For the text-containing cell, return its midpoint in (x, y) coordinate format. 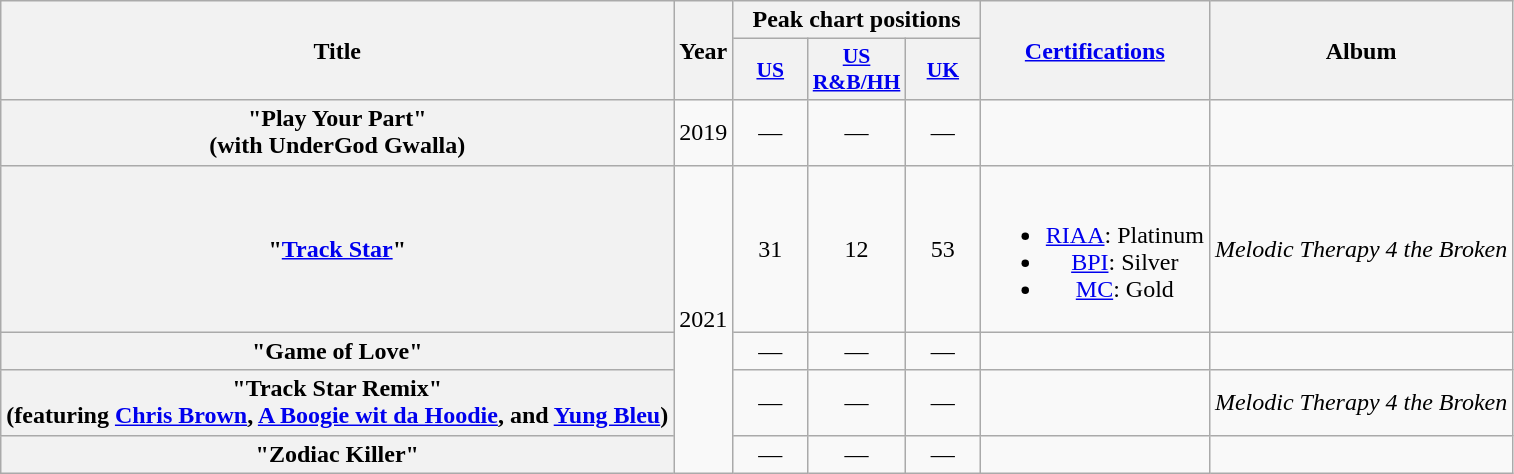
UK (942, 70)
"Track Star" (338, 248)
"Track Star Remix"(featuring Chris Brown, A Boogie wit da Hoodie, and Yung Bleu) (338, 402)
Certifications (1094, 50)
RIAA: PlatinumBPI: SilverMC: Gold (1094, 248)
Year (704, 50)
USR&B/HH (857, 70)
US (770, 70)
"Play Your Part"(with UnderGod Gwalla) (338, 132)
2019 (704, 132)
53 (942, 248)
12 (857, 248)
31 (770, 248)
"Game of Love" (338, 351)
Album (1360, 50)
Peak chart positions (857, 20)
2021 (704, 319)
"Zodiac Killer" (338, 454)
Title (338, 50)
